Extract the [X, Y] coordinate from the center of the cell holding the provided text.  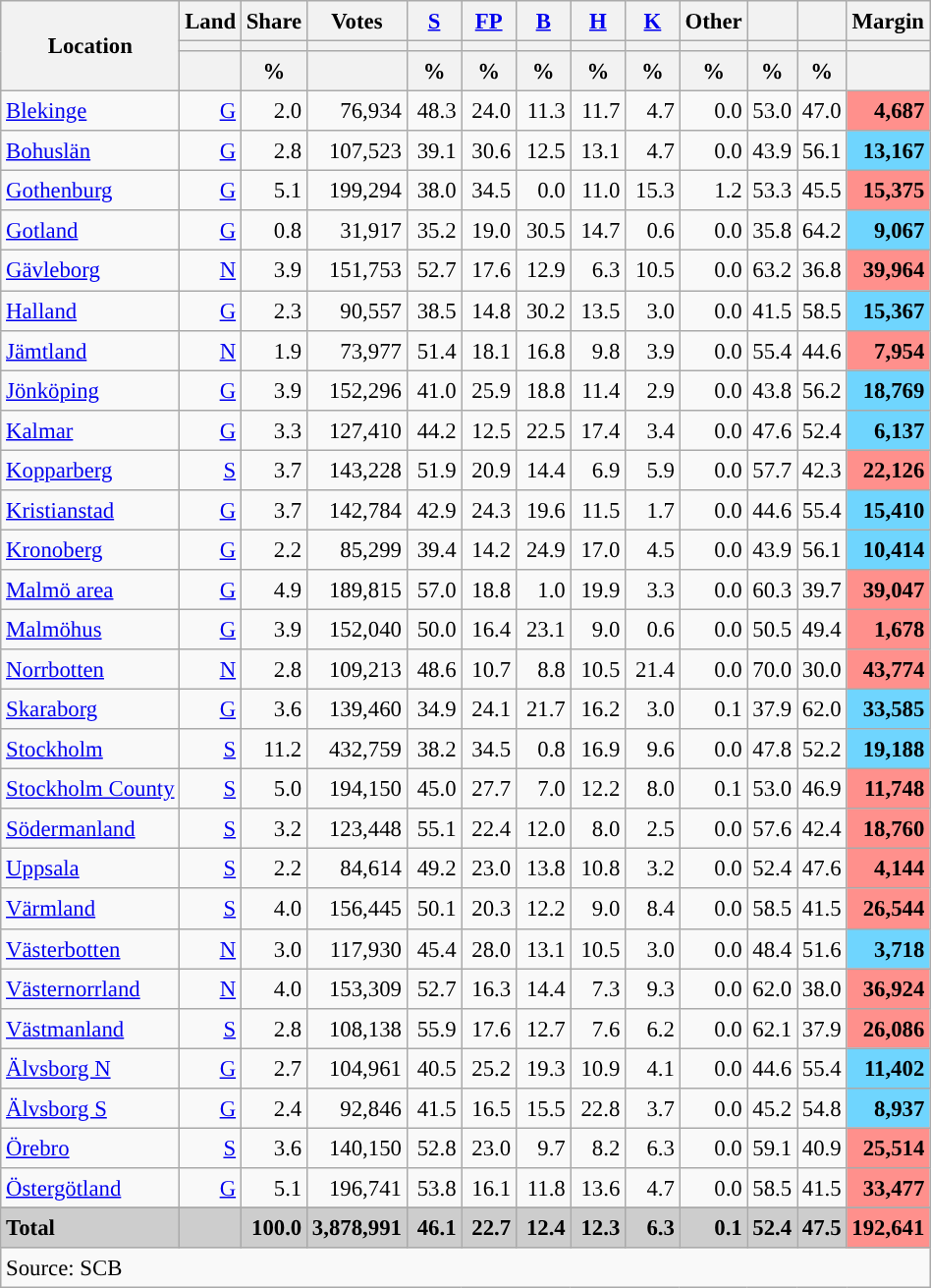
123,448 [357, 829]
4.9 [273, 589]
24.3 [489, 511]
45.2 [772, 1108]
8.2 [598, 1148]
51.6 [822, 949]
39.7 [822, 589]
Total [90, 1228]
31,917 [357, 230]
7.3 [598, 988]
30.5 [543, 230]
39,964 [888, 271]
16.8 [543, 350]
Skaraborg [90, 709]
35.2 [434, 230]
Kopparberg [90, 470]
59.1 [772, 1148]
Kristianstad [90, 511]
18,769 [888, 391]
142,784 [357, 511]
20.3 [489, 910]
42.9 [434, 511]
60.3 [772, 589]
9.7 [543, 1148]
104,961 [357, 1069]
12.0 [543, 829]
26,544 [888, 910]
21.4 [653, 670]
21.7 [543, 709]
127,410 [357, 430]
45.4 [434, 949]
11.3 [543, 112]
50.5 [772, 629]
196,741 [357, 1189]
7.6 [598, 1028]
1,678 [888, 629]
22.4 [489, 829]
8,937 [888, 1108]
100.0 [273, 1228]
11.2 [273, 749]
Västerbotten [90, 949]
39.1 [434, 151]
19.9 [598, 589]
22.5 [543, 430]
11.4 [598, 391]
48.6 [434, 670]
36,924 [888, 988]
18,760 [888, 829]
49.4 [822, 629]
49.2 [434, 868]
62.1 [772, 1028]
3,878,991 [357, 1228]
Share [273, 22]
117,930 [357, 949]
Bohuslän [90, 151]
192,641 [888, 1228]
Kronoberg [90, 550]
H [598, 22]
4,687 [888, 112]
57.0 [434, 589]
Älvsborg S [90, 1108]
Stockholm County [90, 790]
Votes [357, 22]
Västernorrland [90, 988]
12.4 [543, 1228]
13.6 [598, 1189]
40.9 [822, 1148]
9,067 [888, 230]
64.2 [822, 230]
Värmland [90, 910]
10.9 [598, 1069]
2.5 [653, 829]
15,375 [888, 191]
11.8 [543, 1189]
9.8 [598, 350]
199,294 [357, 191]
13.8 [543, 868]
20.9 [489, 470]
52.8 [434, 1148]
30.2 [543, 310]
42.4 [822, 829]
Uppsala [90, 868]
34.9 [434, 709]
85,299 [357, 550]
Gotland [90, 230]
27.7 [489, 790]
Jämtland [90, 350]
Stockholm [90, 749]
FP [489, 22]
Södermanland [90, 829]
38.5 [434, 310]
K [653, 22]
45.5 [822, 191]
25.2 [489, 1069]
7,954 [888, 350]
Malmö area [90, 589]
2.7 [273, 1069]
16.5 [489, 1108]
1.7 [653, 511]
48.4 [772, 949]
5.0 [273, 790]
16.1 [489, 1189]
7.0 [543, 790]
16.3 [489, 988]
51.4 [434, 350]
28.0 [489, 949]
Halland [90, 310]
57.6 [772, 829]
Blekinge [90, 112]
Östergötland [90, 1189]
Örebro [90, 1148]
17.0 [598, 550]
153,309 [357, 988]
2.3 [273, 310]
Margin [888, 22]
84,614 [357, 868]
Source: SCB [465, 1267]
6.2 [653, 1028]
24.1 [489, 709]
Gävleborg [90, 271]
54.8 [822, 1108]
52.2 [822, 749]
Jönköping [90, 391]
92,846 [357, 1108]
4,144 [888, 868]
3.4 [653, 430]
50.1 [434, 910]
11.5 [598, 511]
50.0 [434, 629]
10.8 [598, 868]
Kalmar [90, 430]
40.5 [434, 1069]
12.3 [598, 1228]
12.9 [543, 271]
53.3 [772, 191]
30.6 [489, 151]
1.9 [273, 350]
152,040 [357, 629]
2.0 [273, 112]
56.2 [822, 391]
6.9 [598, 470]
57.7 [772, 470]
15,410 [888, 511]
15.5 [543, 1108]
22.8 [598, 1108]
16.9 [598, 749]
19.3 [543, 1069]
14.2 [489, 550]
Gothenburg [90, 191]
8.4 [653, 910]
22.7 [489, 1228]
19.6 [543, 511]
73,977 [357, 350]
151,753 [357, 271]
109,213 [357, 670]
24.9 [543, 550]
53.8 [434, 1189]
9.3 [653, 988]
13,167 [888, 151]
39,047 [888, 589]
143,228 [357, 470]
432,759 [357, 749]
33,477 [888, 1189]
55.9 [434, 1028]
23.1 [543, 629]
14.8 [489, 310]
107,523 [357, 151]
19,188 [888, 749]
Other [713, 22]
2.9 [653, 391]
4.5 [653, 550]
26,086 [888, 1028]
140,150 [357, 1148]
48.3 [434, 112]
17.4 [598, 430]
2.4 [273, 1108]
47.8 [772, 749]
156,445 [357, 910]
24.0 [489, 112]
Land [210, 22]
41.0 [434, 391]
70.0 [772, 670]
108,138 [357, 1028]
33,585 [888, 709]
5.9 [653, 470]
1.0 [543, 589]
4.1 [653, 1069]
11,402 [888, 1069]
Älvsborg N [90, 1069]
43,774 [888, 670]
8.8 [543, 670]
Västmanland [90, 1028]
13.5 [598, 310]
38.2 [434, 749]
25.9 [489, 391]
46.1 [434, 1228]
30.0 [822, 670]
11,748 [888, 790]
43.8 [772, 391]
Malmöhus [90, 629]
6,137 [888, 430]
11.0 [598, 191]
12.7 [543, 1028]
22,126 [888, 470]
3,718 [888, 949]
55.1 [434, 829]
189,815 [357, 589]
19.0 [489, 230]
16.2 [598, 709]
47.5 [822, 1228]
36.8 [822, 271]
15.3 [653, 191]
45.0 [434, 790]
194,150 [357, 790]
14.7 [598, 230]
Norrbotten [90, 670]
9.6 [653, 749]
B [543, 22]
25,514 [888, 1148]
152,296 [357, 391]
1.2 [713, 191]
76,934 [357, 112]
10.7 [489, 670]
11.7 [598, 112]
18.1 [489, 350]
51.9 [434, 470]
44.2 [434, 430]
46.9 [822, 790]
16.4 [489, 629]
42.3 [822, 470]
39.4 [434, 550]
139,460 [357, 709]
47.0 [822, 112]
Location [90, 46]
35.8 [772, 230]
90,557 [357, 310]
63.2 [772, 271]
15,367 [888, 310]
10,414 [888, 550]
